Provide the (X, Y) coordinate of the cell's center where the given text is located.  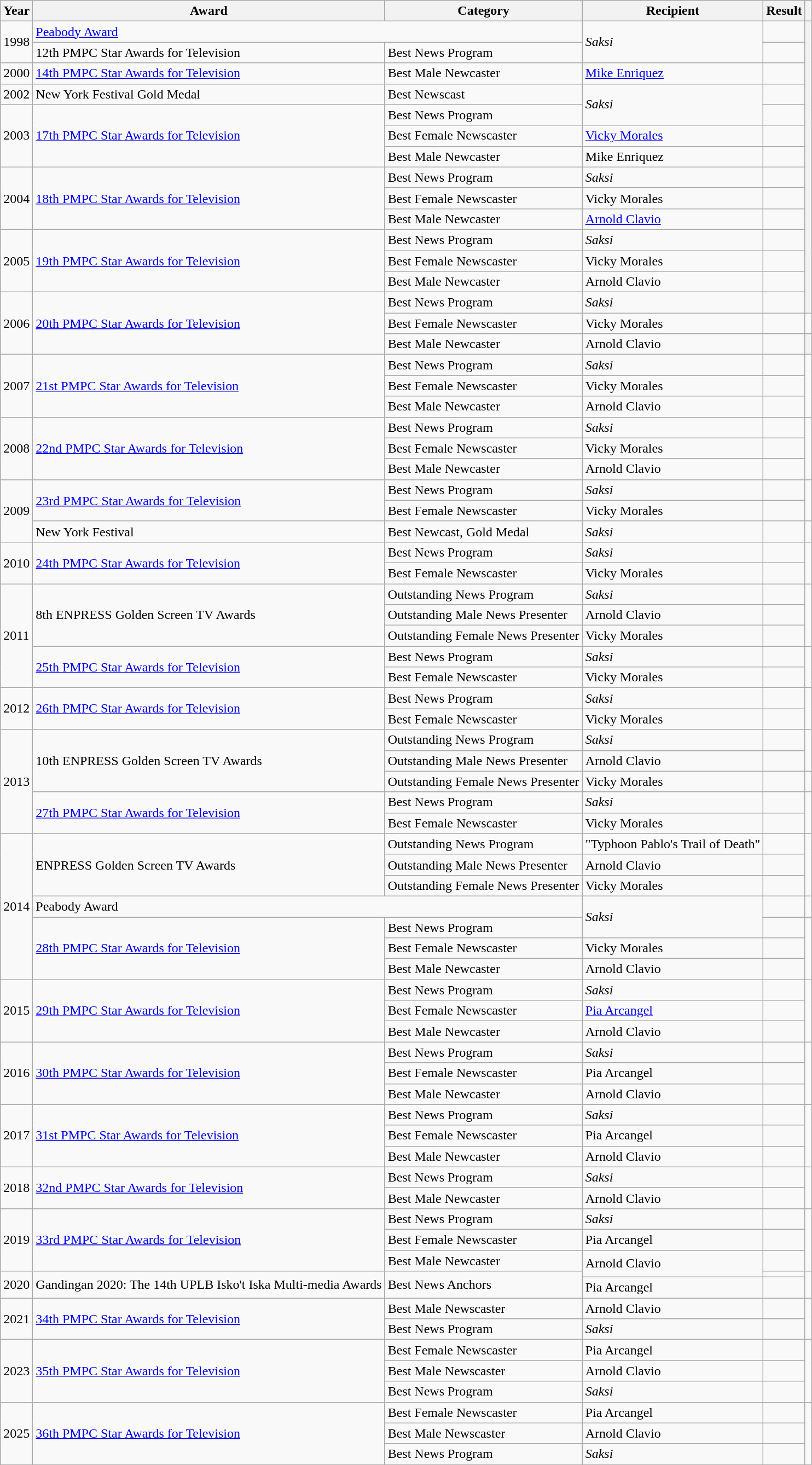
33rd PMPC Star Awards for Television (209, 1240)
35th PMPC Star Awards for Television (209, 1371)
21st PMPC Star Awards for Television (209, 386)
2011 (16, 635)
29th PMPC Star Awards for Television (209, 1011)
2006 (16, 323)
17th PMPC Star Awards for Television (209, 136)
2021 (16, 1319)
25th PMPC Star Awards for Television (209, 667)
31st PMPC Star Awards for Television (209, 1136)
24th PMPC Star Awards for Television (209, 563)
Best News Anchors (484, 1285)
2007 (16, 386)
2016 (16, 1073)
12th PMPC Star Awards for Television (209, 53)
"Typhoon Pablo's Trail of Death" (673, 844)
New York Festival (209, 531)
2025 (16, 1433)
10th ENPRESS Golden Screen TV Awards (209, 761)
2005 (16, 260)
2023 (16, 1371)
2008 (16, 448)
26th PMPC Star Awards for Television (209, 709)
1998 (16, 42)
8th ENPRESS Golden Screen TV Awards (209, 615)
Result (784, 11)
36th PMPC Star Awards for Television (209, 1433)
2019 (16, 1240)
Gandingan 2020: The 14th UPLB Isko't Iska Multi-media Awards (209, 1285)
2004 (16, 198)
23rd PMPC Star Awards for Television (209, 500)
Award (209, 11)
2002 (16, 94)
2003 (16, 136)
2015 (16, 1011)
2020 (16, 1285)
New York Festival Gold Medal (209, 94)
Best Newscast (484, 94)
ENPRESS Golden Screen TV Awards (209, 865)
34th PMPC Star Awards for Television (209, 1319)
2014 (16, 906)
2018 (16, 1188)
28th PMPC Star Awards for Television (209, 948)
2009 (16, 511)
30th PMPC Star Awards for Television (209, 1073)
19th PMPC Star Awards for Television (209, 260)
Recipient (673, 11)
2010 (16, 563)
2017 (16, 1136)
27th PMPC Star Awards for Television (209, 813)
18th PMPC Star Awards for Television (209, 198)
2013 (16, 781)
Best Newcast, Gold Medal (484, 531)
14th PMPC Star Awards for Television (209, 73)
Category (484, 11)
Year (16, 11)
20th PMPC Star Awards for Television (209, 323)
32nd PMPC Star Awards for Television (209, 1188)
22nd PMPC Star Awards for Television (209, 448)
2012 (16, 709)
2000 (16, 73)
